Return the (x, y) coordinate for the center point of the cell that contains the specified text.  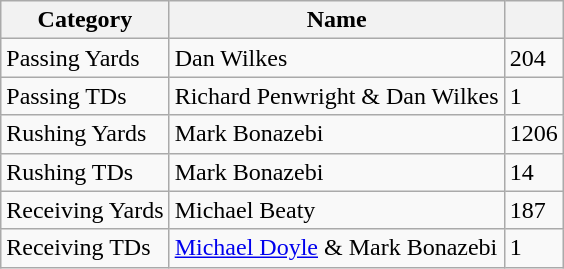
Michael Beaty (336, 210)
Receiving Yards (85, 210)
Name (336, 20)
Category (85, 20)
Rushing Yards (85, 134)
Passing Yards (85, 58)
187 (534, 210)
1206 (534, 134)
Michael Doyle & Mark Bonazebi (336, 248)
Passing TDs (85, 96)
Dan Wilkes (336, 58)
Receiving TDs (85, 248)
204 (534, 58)
Richard Penwright & Dan Wilkes (336, 96)
Rushing TDs (85, 172)
14 (534, 172)
